Search for the cell housing the specified text and yield its (X, Y) center coordinate. 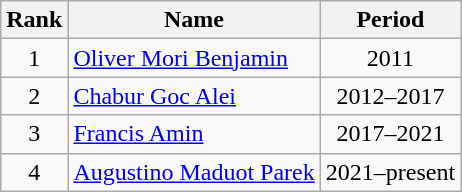
Augustino Maduot Parek (194, 172)
2012–2017 (390, 96)
1 (34, 58)
2011 (390, 58)
2 (34, 96)
Name (194, 20)
Oliver Mori Benjamin (194, 58)
3 (34, 134)
Chabur Goc Alei (194, 96)
4 (34, 172)
Period (390, 20)
Francis Amin (194, 134)
2021–present (390, 172)
2017–2021 (390, 134)
Rank (34, 20)
